Search for the cell housing the specified text and yield its (x, y) center coordinate. 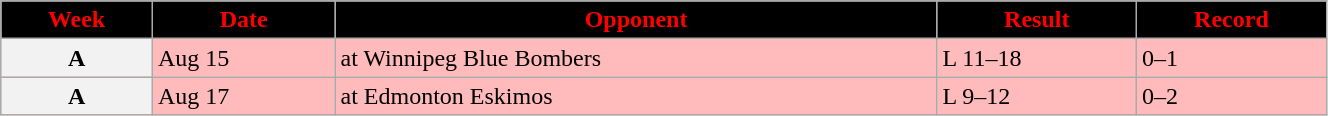
Date (244, 20)
at Edmonton Eskimos (636, 96)
Week (77, 20)
0–2 (1231, 96)
0–1 (1231, 58)
L 11–18 (1036, 58)
L 9–12 (1036, 96)
Record (1231, 20)
Opponent (636, 20)
Aug 15 (244, 58)
at Winnipeg Blue Bombers (636, 58)
Result (1036, 20)
Aug 17 (244, 96)
